Return (X, Y) of the center of cell containing provided text 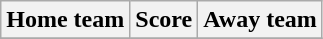
Away team (260, 20)
Score (164, 20)
Home team (66, 20)
